Search for the cell housing the specified text and yield its [X, Y] center coordinate. 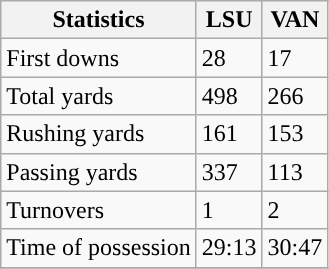
113 [295, 172]
266 [295, 96]
First downs [99, 58]
498 [229, 96]
Time of possession [99, 248]
Turnovers [99, 210]
Statistics [99, 20]
2 [295, 210]
Rushing yards [99, 134]
337 [229, 172]
1 [229, 210]
30:47 [295, 248]
29:13 [229, 248]
161 [229, 134]
VAN [295, 20]
LSU [229, 20]
28 [229, 58]
17 [295, 58]
153 [295, 134]
Passing yards [99, 172]
Total yards [99, 96]
